Scan for the cell matching the given text and deliver its [x, y] coordinate at center. 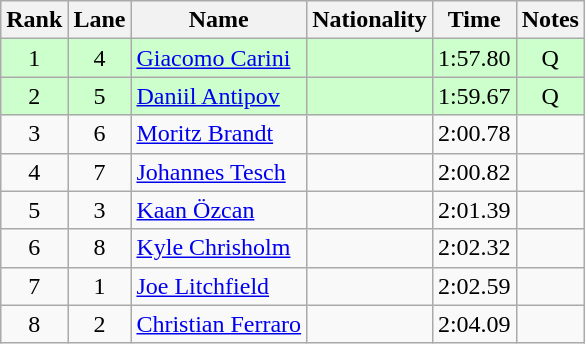
Joe Litchfield [219, 286]
2:01.39 [474, 210]
2:04.09 [474, 324]
Name [219, 20]
Moritz Brandt [219, 134]
Notes [550, 20]
2:02.32 [474, 248]
Nationality [370, 20]
Johannes Tesch [219, 172]
Kyle Chrisholm [219, 248]
1:57.80 [474, 58]
2:00.78 [474, 134]
2:02.59 [474, 286]
2:00.82 [474, 172]
1:59.67 [474, 96]
Rank [34, 20]
Christian Ferraro [219, 324]
Kaan Özcan [219, 210]
Giacomo Carini [219, 58]
Lane [100, 20]
Time [474, 20]
Daniil Antipov [219, 96]
